Detect which cell encompasses the target text, then output its (x, y) center coordinate. 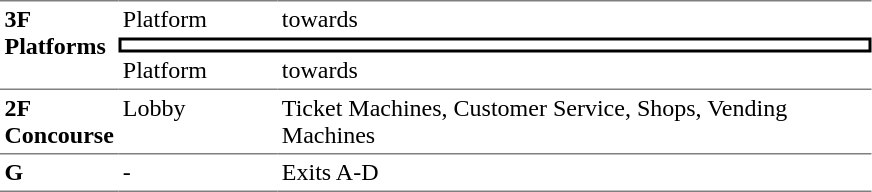
3FPlatforms (59, 44)
- (198, 173)
Exits A-D (574, 173)
Ticket Machines, Customer Service, Shops, Vending Machines (574, 121)
2FConcourse (59, 121)
Lobby (198, 121)
G (59, 173)
